Determine the [X, Y] coordinate at the center of the cell enclosing the given text.  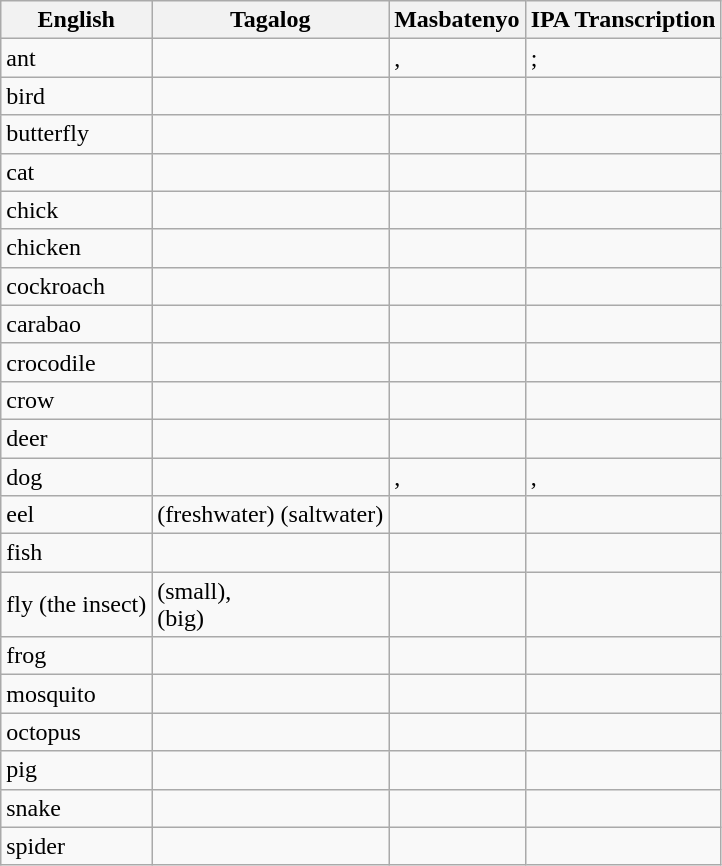
ant [76, 58]
Masbatenyo [457, 20]
; [623, 58]
dog [76, 477]
octopus [76, 732]
eel [76, 515]
cat [76, 172]
spider [76, 846]
chicken [76, 248]
chick [76, 210]
pig [76, 770]
deer [76, 438]
crocodile [76, 362]
crow [76, 400]
snake [76, 808]
carabao [76, 324]
mosquito [76, 694]
fish [76, 553]
butterfly [76, 134]
Tagalog [270, 20]
cockroach [76, 286]
fly (the insect) [76, 604]
IPA Transcription [623, 20]
frog [76, 656]
(small), (big) [270, 604]
(freshwater) (saltwater) [270, 515]
bird [76, 96]
English [76, 20]
